Search for the cell housing the specified text and yield its (x, y) center coordinate. 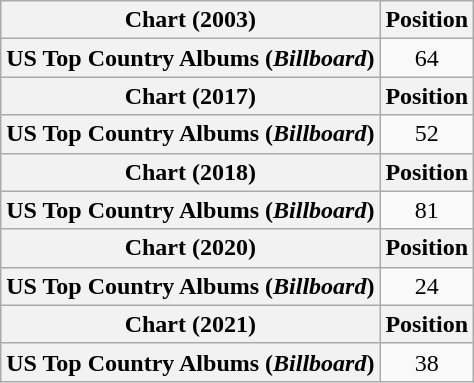
Chart (2021) (190, 324)
64 (427, 58)
Chart (2018) (190, 172)
38 (427, 362)
52 (427, 134)
Chart (2020) (190, 248)
81 (427, 210)
Chart (2017) (190, 96)
Chart (2003) (190, 20)
24 (427, 286)
